Pinpoint the cell where the given text exists, returning its [x, y] midpoint coordinate. 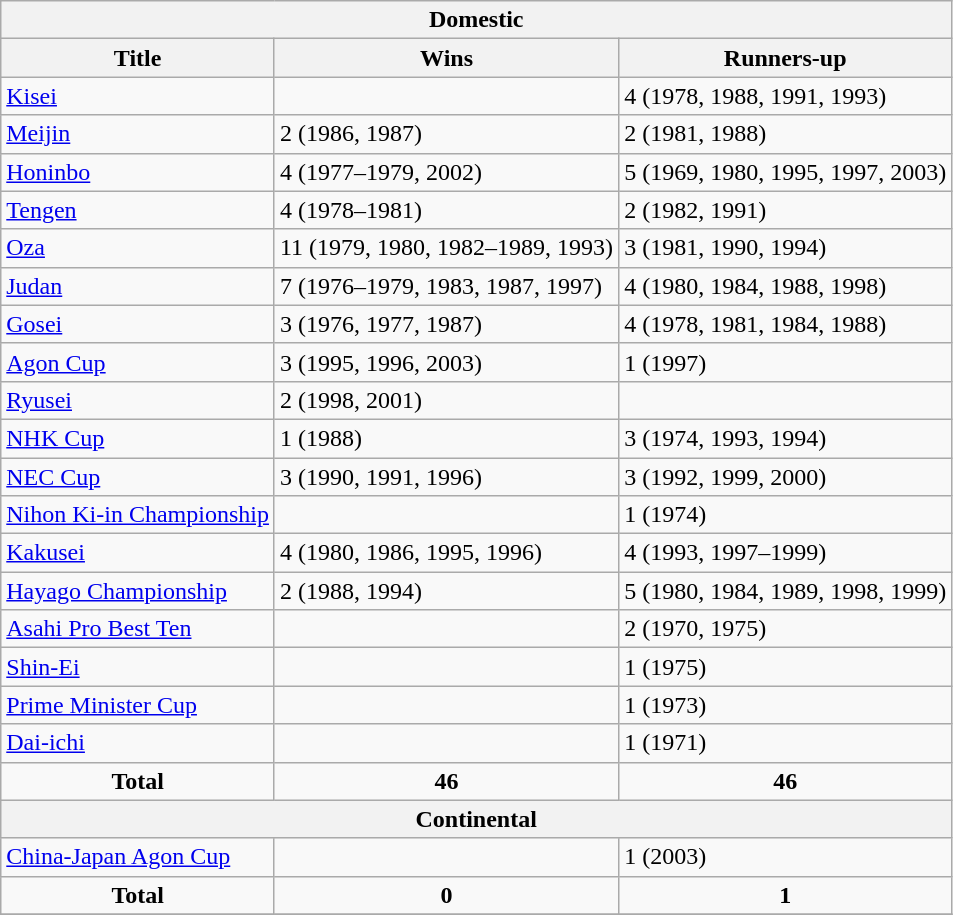
China-Japan Agon Cup [138, 857]
NEC Cup [138, 477]
3 (1995, 1996, 2003) [446, 362]
Gosei [138, 324]
4 (1978–1981) [446, 210]
2 (1981, 1988) [786, 134]
0 [446, 895]
Nihon Ki-in Championship [138, 515]
4 (1980, 1986, 1995, 1996) [446, 553]
3 (1974, 1993, 1994) [786, 438]
2 (1982, 1991) [786, 210]
11 (1979, 1980, 1982–1989, 1993) [446, 248]
Meijin [138, 134]
Oza [138, 248]
Asahi Pro Best Ten [138, 629]
NHK Cup [138, 438]
2 (1988, 1994) [446, 591]
1 (1971) [786, 743]
Tengen [138, 210]
3 (1990, 1991, 1996) [446, 477]
Dai-ichi [138, 743]
Hayago Championship [138, 591]
1 (1975) [786, 667]
4 (1978, 1988, 1991, 1993) [786, 96]
Domestic [476, 20]
Runners-up [786, 58]
3 (1992, 1999, 2000) [786, 477]
5 (1980, 1984, 1989, 1998, 1999) [786, 591]
1 (1974) [786, 515]
1 [786, 895]
2 (1998, 2001) [446, 400]
7 (1976–1979, 1983, 1987, 1997) [446, 286]
5 (1969, 1980, 1995, 1997, 2003) [786, 172]
Honinbo [138, 172]
Prime Minister Cup [138, 705]
1 (2003) [786, 857]
1 (1988) [446, 438]
Continental [476, 819]
Shin-Ei [138, 667]
2 (1970, 1975) [786, 629]
Title [138, 58]
4 (1980, 1984, 1988, 1998) [786, 286]
3 (1976, 1977, 1987) [446, 324]
Kakusei [138, 553]
4 (1978, 1981, 1984, 1988) [786, 324]
Ryusei [138, 400]
4 (1977–1979, 2002) [446, 172]
1 (1973) [786, 705]
Agon Cup [138, 362]
1 (1997) [786, 362]
Judan [138, 286]
Wins [446, 58]
3 (1981, 1990, 1994) [786, 248]
2 (1986, 1987) [446, 134]
4 (1993, 1997–1999) [786, 553]
Kisei [138, 96]
